Pinpoint the cell where the given text exists, returning its [X, Y] midpoint coordinate. 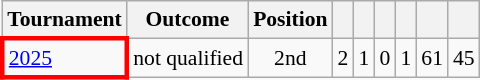
Tournament [64, 20]
Outcome [188, 20]
not qualified [188, 58]
2nd [290, 58]
2025 [64, 58]
0 [384, 58]
61 [432, 58]
2 [344, 58]
45 [464, 58]
Position [290, 20]
